Pinpoint the cell where the given text exists, returning its (x, y) midpoint coordinate. 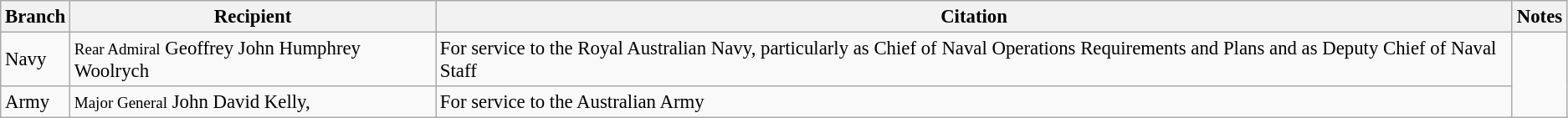
Citation (974, 17)
Navy (35, 60)
Branch (35, 17)
For service to the Australian Army (974, 102)
Notes (1540, 17)
Rear Admiral Geoffrey John Humphrey Woolrych (253, 60)
Army (35, 102)
Major General John David Kelly, (253, 102)
For service to the Royal Australian Navy, particularly as Chief of Naval Operations Requirements and Plans and as Deputy Chief of Naval Staff (974, 60)
Recipient (253, 17)
